Pinpoint the cell where the given text exists, returning its (x, y) midpoint coordinate. 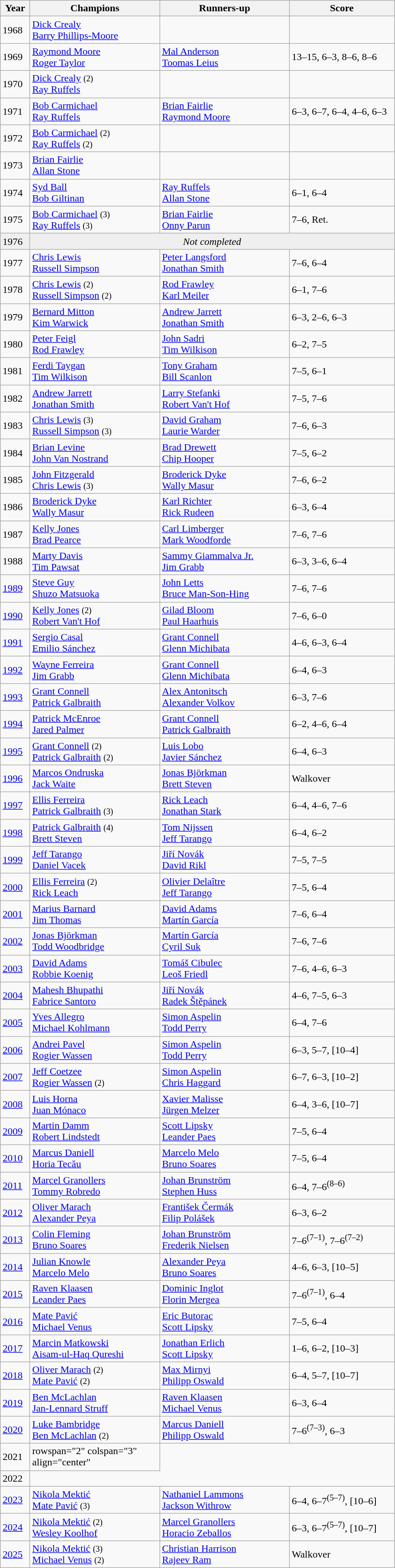
2023 (15, 1500)
Brian Fairlie Raymond Moore (224, 111)
Tomáš Cibulec Leoš Friedl (224, 969)
7–6, 6–0 (342, 616)
7–6(7–3), 6–3 (342, 1430)
Raymond Moore Roger Taylor (95, 57)
David Adams Martín García (224, 914)
David Adams Robbie Koenig (95, 969)
2001 (15, 914)
2013 (15, 1240)
7–5, 6–1 (342, 371)
John Sadri Tim Wilkison (224, 345)
Dick Crealy Barry Phillips-Moore (95, 30)
Sammy Giammalva Jr. Jim Grabb (224, 561)
1991 (15, 642)
1983 (15, 425)
Scott Lipsky Leander Paes (224, 1131)
Runners-up (224, 8)
1976 (15, 241)
Mal Anderson Toomas Leius (224, 57)
1981 (15, 371)
Luke Bambridge Ben McLachlan (2) (95, 1430)
Patrick McEnroe Jared Palmer (95, 724)
1998 (15, 833)
4–6, 6–3, [10–5] (342, 1267)
Rick Leach Jonathan Stark (224, 806)
Brian Fairlie Onny Parun (224, 219)
2017 (15, 1348)
2000 (15, 887)
6–1, 7–6 (342, 289)
1982 (15, 399)
1989 (15, 588)
1999 (15, 860)
1977 (15, 263)
1972 (15, 138)
Carl Limberger Mark Woodforde (224, 534)
7–5, 7–5 (342, 860)
1984 (15, 453)
2011 (15, 1185)
Alex Antonitsch Alexander Volkov (224, 697)
6–4, 3–6, [10–7] (342, 1104)
Rod Frawley Karl Meiler (224, 289)
2010 (15, 1158)
2008 (15, 1104)
Brian Levine John Van Nostrand (95, 453)
6–3, 3–6, 6–4 (342, 561)
Mahesh Bhupathi Fabrice Santoro (95, 995)
Colin Fleming Bruno Soares (95, 1240)
Jiří Novák Radek Štěpánek (224, 995)
Gilad Bloom Paul Haarhuis (224, 616)
1993 (15, 697)
1992 (15, 670)
Oliver Marach Alexander Peya (95, 1213)
6–4, 6–2 (342, 833)
Martin Damm Robert Lindstedt (95, 1131)
1978 (15, 289)
1969 (15, 57)
Syd Ball Bob Giltinan (95, 193)
Nikola Mektić (3) Michael Venus (2) (95, 1554)
1994 (15, 724)
2009 (15, 1131)
Ferdi Taygan Tim Wilkison (95, 371)
Peter Feigl Rod Frawley (95, 345)
6–4, 7–6 (342, 1023)
Wayne Ferreira Jim Grabb (95, 670)
Nikola Mektić Mate Pavić (3) (95, 1500)
Marcin Matkowski Aisam-ul-Haq Qureshi (95, 1348)
John Fitzgerald Chris Lewis (3) (95, 480)
6–4, 6–7(5–7), [10–6] (342, 1500)
1987 (15, 534)
Nathaniel Lammons Jackson Withrow (224, 1500)
1974 (15, 193)
1979 (15, 317)
2002 (15, 941)
Champions (95, 8)
6–2, 7–5 (342, 345)
Raven Klaasen Leander Paes (95, 1294)
6–3, 6–7, 6–4, 4–6, 6–3 (342, 111)
Marcelo Melo Bruno Soares (224, 1158)
rowspan="2" colspan="3" align="center" (95, 1457)
2003 (15, 969)
Olivier Delaître Jeff Tarango (224, 887)
Marcus Daniell Horia Tecău (95, 1158)
Brad Drewett Chip Hooper (224, 453)
Not completed (212, 241)
Jonas Björkman Todd Woodbridge (95, 941)
Johan Brunström Frederik Nielsen (224, 1240)
2007 (15, 1077)
1968 (15, 30)
1995 (15, 751)
7–5, 6–2 (342, 453)
2015 (15, 1294)
7–6(7–1), 6–4 (342, 1294)
Jonas Björkman Brett Steven (224, 778)
6–7, 6–3, [10–2] (342, 1077)
Steve Guy Shuzo Matsuoka (95, 588)
Marcus Daniell Philipp Oswald (224, 1430)
1973 (15, 165)
Ray Ruffels Allan Stone (224, 193)
Larry Stefanki Robert Van't Hof (224, 399)
Tony Graham Bill Scanlon (224, 371)
Ellis Ferreira Patrick Galbraith (3) (95, 806)
6–2, 4–6, 6–4 (342, 724)
2019 (15, 1402)
Bob Carmichael (3) Ray Ruffels (3) (95, 219)
6–1, 6–4 (342, 193)
6–3, 5–7, [10–4] (342, 1050)
1980 (15, 345)
2021 (15, 1457)
6–3, 2–6, 6–3 (342, 317)
Dominic Inglot Florin Mergea (224, 1294)
1988 (15, 561)
Chris Lewis (2) Russell Simpson (2) (95, 289)
Johan Brunström Stephen Huss (224, 1185)
1970 (15, 84)
1990 (15, 616)
7–6, Ret. (342, 219)
Marius Barnard Jim Thomas (95, 914)
Raven Klaasen Michael Venus (224, 1402)
2025 (15, 1554)
Marcos Ondruska Jack Waite (95, 778)
1–6, 6–2, [10–3] (342, 1348)
13–15, 6–3, 8–6, 8–6 (342, 57)
2018 (15, 1376)
Kelly Jones Brad Pearce (95, 534)
Chris Lewis Russell Simpson (95, 263)
Brian Fairlie Allan Stone (95, 165)
Grant Connell (2) Patrick Galbraith (2) (95, 751)
2014 (15, 1267)
Martín García Cyril Suk (224, 941)
Score (342, 8)
Ellis Ferreira (2) Rick Leach (95, 887)
7–5, 7–6 (342, 399)
1997 (15, 806)
Marcel Granollers Horacio Zeballos (224, 1527)
2005 (15, 1023)
Chris Lewis (3) Russell Simpson (3) (95, 425)
2020 (15, 1430)
2022 (15, 1478)
1971 (15, 111)
1996 (15, 778)
Bob Carmichael (2) Ray Ruffels (2) (95, 138)
1975 (15, 219)
Kelly Jones (2) Robert Van't Hof (95, 616)
2004 (15, 995)
Jeff Tarango Daniel Vacek (95, 860)
2016 (15, 1321)
Nikola Mektić (2) Wesley Koolhof (95, 1527)
Bernard Mitton Kim Warwick (95, 317)
4–6, 7–5, 6–3 (342, 995)
7–6(7–1), 7–6(7–2) (342, 1240)
2012 (15, 1213)
2006 (15, 1050)
6–4, 7–6(8–6) (342, 1185)
Max Mirnyi Philipp Oswald (224, 1376)
1986 (15, 507)
6–3, 6–7(5–7), [10–7] (342, 1527)
Sergio Casal Emilio Sánchez (95, 642)
Jiří Novák David Rikl (224, 860)
Ben McLachlan Jan-Lennard Struff (95, 1402)
1985 (15, 480)
Peter Langsford Jonathan Smith (224, 263)
Jeff Coetzee Rogier Wassen (2) (95, 1077)
Bob Carmichael Ray Ruffels (95, 111)
Christian Harrison Rajeev Ram (224, 1554)
František Čermák Filip Polášek (224, 1213)
6–4, 5–7, [10–7] (342, 1376)
4–6, 6–3, 6–4 (342, 642)
Andrei Pavel Rogier Wassen (95, 1050)
7–6, 6–3 (342, 425)
Jonathan Erlich Scott Lipsky (224, 1348)
Julian Knowle Marcelo Melo (95, 1267)
7–6, 6–2 (342, 480)
7–6, 4–6, 6–3 (342, 969)
Luis Horna Juan Mónaco (95, 1104)
Tom Nijssen Jeff Tarango (224, 833)
Alexander Peya Bruno Soares (224, 1267)
Yves Allegro Michael Kohlmann (95, 1023)
John Letts Bruce Man-Son-Hing (224, 588)
6–3, 6–2 (342, 1213)
Luis Lobo Javier Sánchez (224, 751)
Year (15, 8)
David Graham Laurie Warder (224, 425)
2024 (15, 1527)
Dick Crealy (2) Ray Ruffels (95, 84)
6–4, 4–6, 7–6 (342, 806)
Karl Richter Rick Rudeen (224, 507)
Eric Butorac Scott Lipsky (224, 1321)
Simon Aspelin Chris Haggard (224, 1077)
Xavier Malisse Jürgen Melzer (224, 1104)
Marty Davis Tim Pawsat (95, 561)
Patrick Galbraith (4) Brett Steven (95, 833)
Mate Pavić Michael Venus (95, 1321)
6–3, 7–6 (342, 697)
Oliver Marach (2) Mate Pavić (2) (95, 1376)
Marcel Granollers Tommy Robredo (95, 1185)
